Capture the cell that displays the provided text and extract its [X, Y] central coordinate. 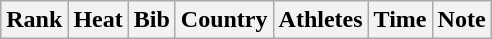
Note [462, 20]
Athletes [320, 20]
Country [224, 20]
Heat [98, 20]
Bib [152, 20]
Rank [34, 20]
Time [400, 20]
